Capture the cell that displays the provided text and extract its (X, Y) central coordinate. 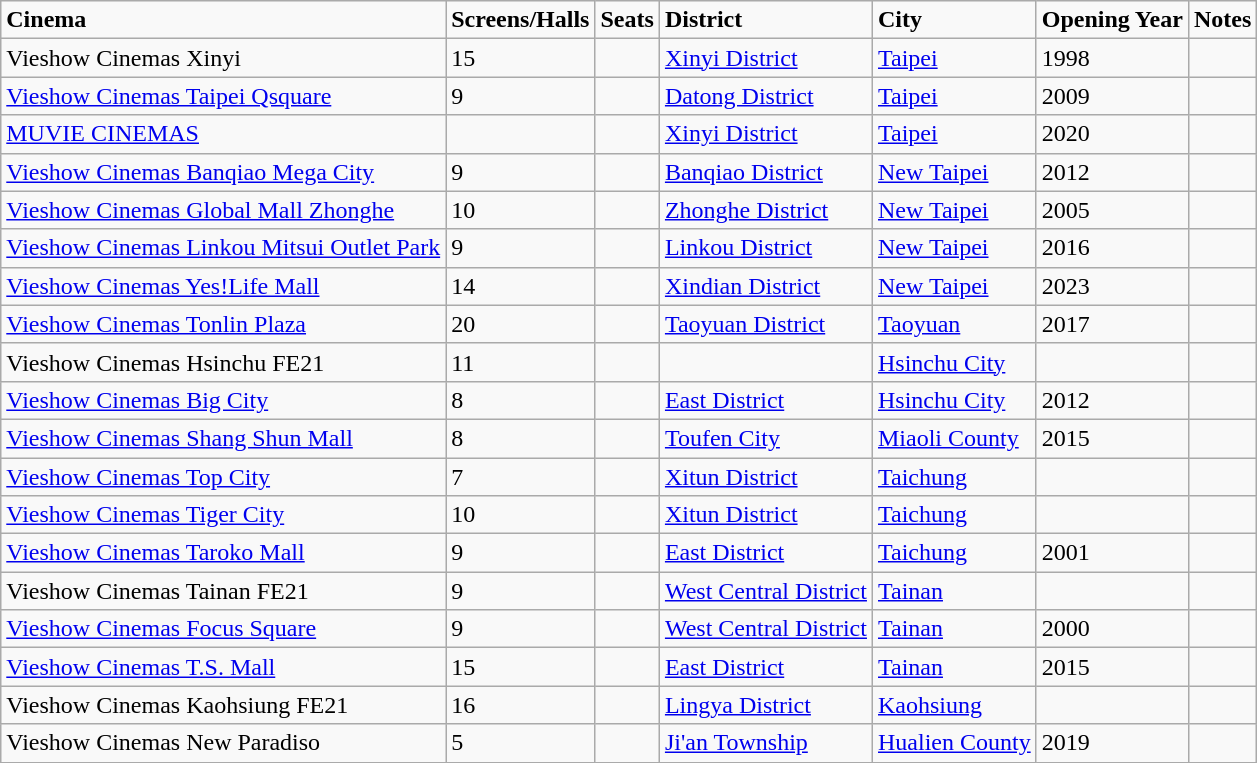
MUVIE CINEMAS (224, 134)
Toufen City (766, 438)
Vieshow Cinemas Taipei Qsquare (224, 96)
Miaoli County (954, 438)
2016 (1112, 248)
Kaohsiung (954, 705)
2020 (1112, 134)
Vieshow Cinemas Yes!Life Mall (224, 286)
District (766, 20)
Vieshow Cinemas Linkou Mitsui Outlet Park (224, 248)
Taoyuan (954, 324)
Vieshow Cinemas Shang Shun Mall (224, 438)
11 (520, 362)
Linkou District (766, 248)
Datong District (766, 96)
Screens/Halls (520, 20)
2005 (1112, 210)
Vieshow Cinemas New Paradiso (224, 743)
City (954, 20)
Seats (627, 20)
Cinema (224, 20)
2017 (1112, 324)
Vieshow Cinemas Xinyi (224, 58)
Zhonghe District (766, 210)
20 (520, 324)
Lingya District (766, 705)
Vieshow Cinemas Big City (224, 400)
Vieshow Cinemas Tainan FE21 (224, 591)
Hualien County (954, 743)
Notes (1222, 20)
Vieshow Cinemas Kaohsiung FE21 (224, 705)
5 (520, 743)
14 (520, 286)
Vieshow Cinemas T.S. Mall (224, 667)
Vieshow Cinemas Top City (224, 477)
2001 (1112, 553)
Vieshow Cinemas Hsinchu FE21 (224, 362)
Vieshow Cinemas Tonlin Plaza (224, 324)
Taoyuan District (766, 324)
2000 (1112, 629)
2009 (1112, 96)
Vieshow Cinemas Tiger City (224, 515)
Vieshow Cinemas Banqiao Mega City (224, 172)
1998 (1112, 58)
Vieshow Cinemas Global Mall Zhonghe (224, 210)
Ji'an Township (766, 743)
7 (520, 477)
Xindian District (766, 286)
2019 (1112, 743)
Vieshow Cinemas Taroko Mall (224, 553)
Vieshow Cinemas Focus Square (224, 629)
16 (520, 705)
Opening Year (1112, 20)
Banqiao District (766, 172)
2023 (1112, 286)
